For the text-containing cell, return its midpoint in (x, y) coordinate format. 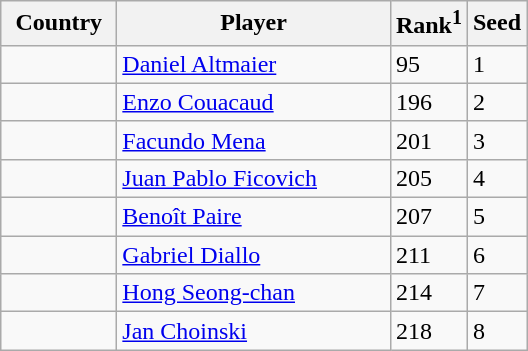
1 (496, 64)
Juan Pablo Ficovich (254, 178)
Daniel Altmaier (254, 64)
218 (428, 331)
Hong Seong-chan (254, 293)
8 (496, 331)
196 (428, 102)
Gabriel Diallo (254, 255)
5 (496, 217)
Benoît Paire (254, 217)
Seed (496, 24)
Facundo Mena (254, 140)
205 (428, 178)
4 (496, 178)
6 (496, 255)
201 (428, 140)
Country (59, 24)
207 (428, 217)
7 (496, 293)
3 (496, 140)
95 (428, 64)
Jan Choinski (254, 331)
Rank1 (428, 24)
2 (496, 102)
Enzo Couacaud (254, 102)
214 (428, 293)
211 (428, 255)
Player (254, 24)
